Locate the cell with the specified text and output its (X, Y) center coordinate. 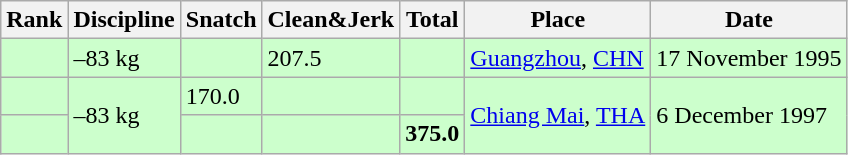
Guangzhou, CHN (558, 58)
Total (432, 20)
Snatch (221, 20)
Place (558, 20)
Chiang Mai, THA (558, 115)
17 November 1995 (749, 58)
375.0 (432, 134)
Date (749, 20)
6 December 1997 (749, 115)
170.0 (221, 96)
Rank (34, 20)
Clean&Jerk (331, 20)
207.5 (331, 58)
Discipline (124, 20)
